From the cell containing the given text, extract its center point as [X, Y] coordinate. 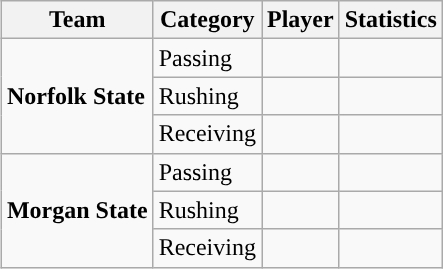
Statistics [390, 20]
Morgan State [77, 210]
Team [77, 20]
Norfolk State [77, 96]
Category [207, 20]
Player [301, 20]
